From the cell containing the given text, extract its center point as [x, y] coordinate. 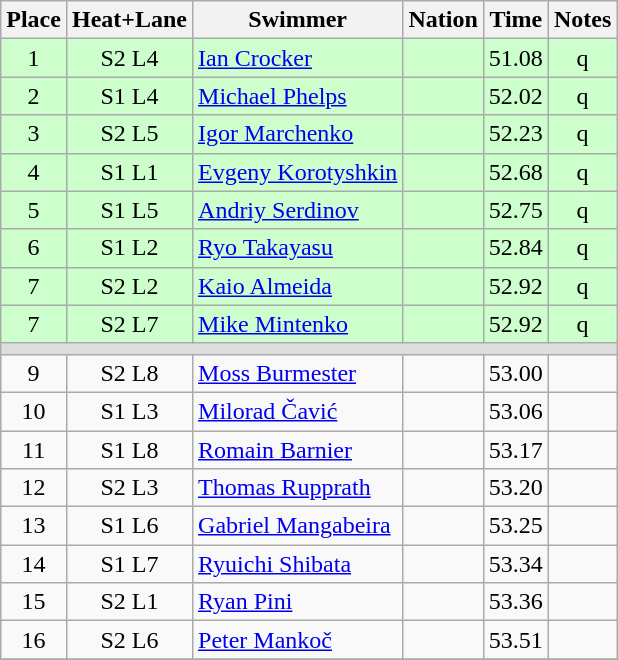
S1 L7 [129, 564]
5 [34, 210]
4 [34, 172]
3 [34, 134]
52.68 [516, 172]
52.02 [516, 96]
53.25 [516, 526]
53.51 [516, 640]
S1 L3 [129, 411]
Notes [582, 20]
Milorad Čavić [298, 411]
Peter Mankoč [298, 640]
Igor Marchenko [298, 134]
14 [34, 564]
12 [34, 488]
53.34 [516, 564]
Thomas Rupprath [298, 488]
Time [516, 20]
10 [34, 411]
S2 L5 [129, 134]
Andriy Serdinov [298, 210]
Kaio Almeida [298, 286]
S1 L1 [129, 172]
11 [34, 449]
S1 L4 [129, 96]
53.17 [516, 449]
52.23 [516, 134]
S1 L2 [129, 248]
2 [34, 96]
S2 L8 [129, 373]
52.75 [516, 210]
Ryan Pini [298, 602]
Heat+Lane [129, 20]
6 [34, 248]
Ian Crocker [298, 58]
S1 L8 [129, 449]
Place [34, 20]
S1 L5 [129, 210]
Evgeny Korotyshkin [298, 172]
S1 L6 [129, 526]
13 [34, 526]
S2 L7 [129, 324]
53.00 [516, 373]
Romain Barnier [298, 449]
S2 L6 [129, 640]
Ryo Takayasu [298, 248]
9 [34, 373]
Swimmer [298, 20]
Gabriel Mangabeira [298, 526]
S2 L3 [129, 488]
Nation [443, 20]
52.84 [516, 248]
Michael Phelps [298, 96]
S2 L1 [129, 602]
Moss Burmester [298, 373]
15 [34, 602]
S2 L2 [129, 286]
1 [34, 58]
Mike Mintenko [298, 324]
53.36 [516, 602]
51.08 [516, 58]
53.20 [516, 488]
16 [34, 640]
53.06 [516, 411]
S2 L4 [129, 58]
Ryuichi Shibata [298, 564]
